Find where the given text appears and provide that cell's center as (x, y) coordinate. 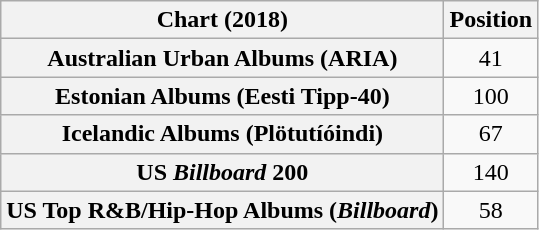
Chart (2018) (222, 20)
100 (491, 96)
67 (491, 134)
US Top R&B/Hip-Hop Albums (Billboard) (222, 210)
140 (491, 172)
US Billboard 200 (222, 172)
41 (491, 58)
58 (491, 210)
Icelandic Albums (Plötutíóindi) (222, 134)
Position (491, 20)
Estonian Albums (Eesti Tipp-40) (222, 96)
Australian Urban Albums (ARIA) (222, 58)
